For the text-containing cell, return its midpoint in [X, Y] coordinate format. 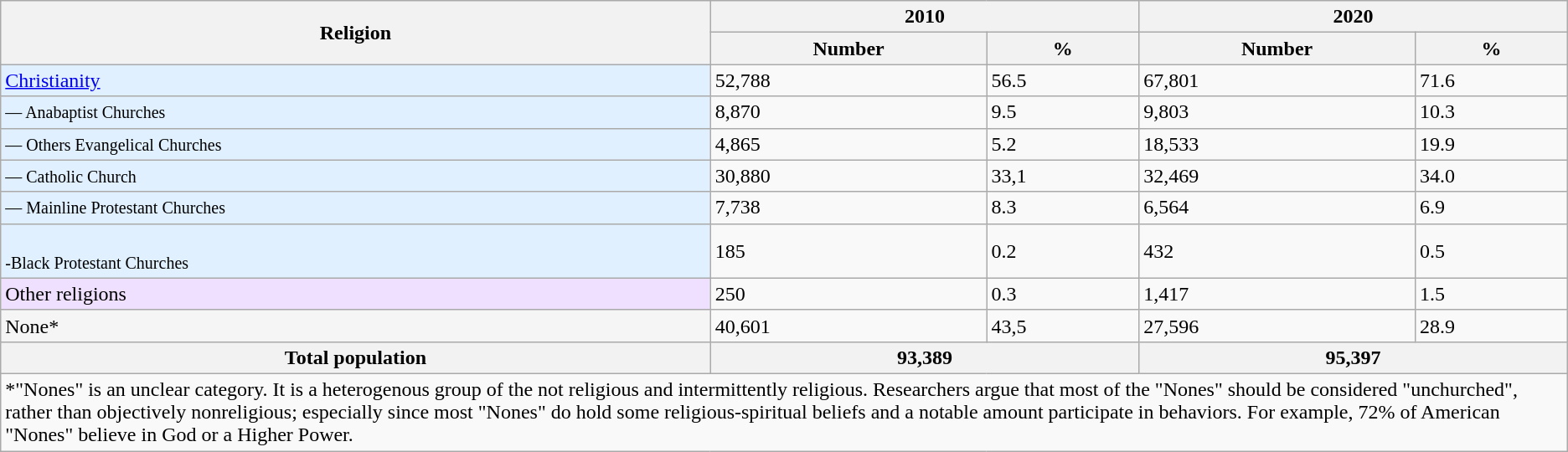
28.9 [1492, 326]
— Anabaptist Churches [355, 112]
67,801 [1277, 80]
6,564 [1277, 208]
0.5 [1492, 251]
Religion [355, 33]
6.9 [1492, 208]
9.5 [1063, 112]
71.6 [1492, 80]
5.2 [1063, 144]
0.3 [1063, 294]
40,601 [848, 326]
Christianity [355, 80]
19.9 [1492, 144]
0.2 [1063, 251]
30,880 [848, 176]
8,870 [848, 112]
185 [848, 251]
95,397 [1354, 357]
34.0 [1492, 176]
32,469 [1277, 176]
52,788 [848, 80]
7,738 [848, 208]
250 [848, 294]
-Black Protestant Churches [355, 251]
Other religions [355, 294]
Total population [355, 357]
27,596 [1277, 326]
1,417 [1277, 294]
8.3 [1063, 208]
— Mainline Protestant Churches [355, 208]
4,865 [848, 144]
10.3 [1492, 112]
1.5 [1492, 294]
33,1 [1063, 176]
56.5 [1063, 80]
— Others Evangelical Churches [355, 144]
432 [1277, 251]
2020 [1354, 17]
9,803 [1277, 112]
43,5 [1063, 326]
2010 [925, 17]
None* [355, 326]
18,533 [1277, 144]
— Catholic Church [355, 176]
93,389 [925, 357]
